From the cell containing the given text, extract its center point as (x, y) coordinate. 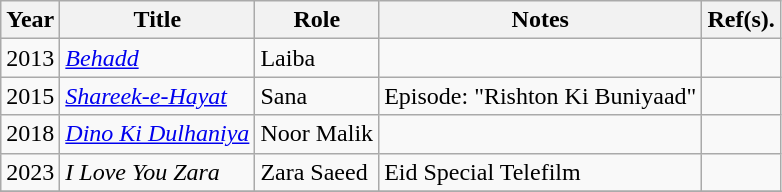
Noor Malik (317, 134)
Year (30, 20)
Role (317, 20)
Ref(s). (741, 20)
Zara Saeed (317, 172)
2015 (30, 96)
Eid Special Telefilm (540, 172)
2018 (30, 134)
Sana (317, 96)
Title (158, 20)
2023 (30, 172)
Shareek-e-Hayat (158, 96)
Episode: "Rishton Ki Buniyaad" (540, 96)
I Love You Zara (158, 172)
Behadd (158, 58)
Notes (540, 20)
Laiba (317, 58)
2013 (30, 58)
Dino Ki Dulhaniya (158, 134)
